Detect which cell encompasses the target text, then output its (X, Y) center coordinate. 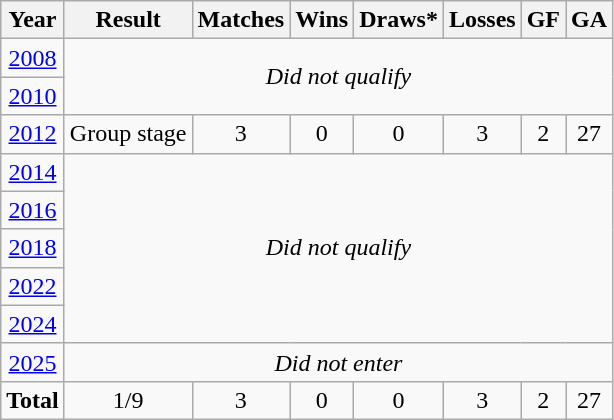
2018 (33, 248)
Matches (241, 20)
2010 (33, 96)
Wins (322, 20)
Losses (482, 20)
Year (33, 20)
2024 (33, 324)
2022 (33, 286)
Group stage (128, 134)
Total (33, 400)
Draws* (399, 20)
2025 (33, 362)
GF (543, 20)
GA (590, 20)
1/9 (128, 400)
2016 (33, 210)
2008 (33, 58)
2014 (33, 172)
2012 (33, 134)
Did not enter (338, 362)
Result (128, 20)
